Return [x, y] of the center of cell containing provided text 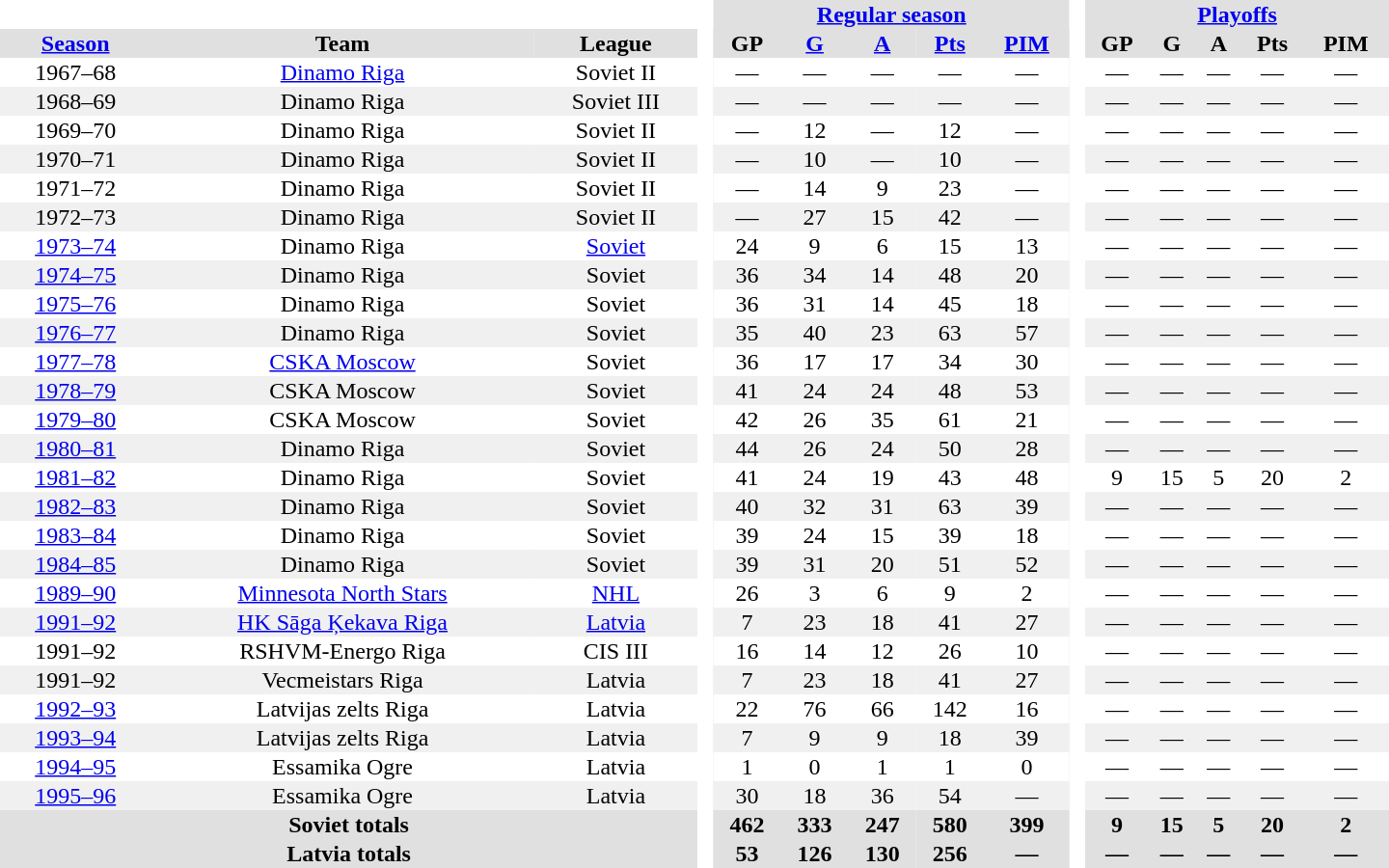
1994–95 [75, 767]
1981–82 [75, 477]
580 [950, 825]
28 [1026, 448]
130 [883, 854]
1980–81 [75, 448]
Vecmeistars Riga [341, 680]
247 [883, 825]
256 [950, 854]
43 [950, 477]
13 [1026, 246]
Team [341, 43]
Regular season [891, 14]
Season [75, 43]
1976–77 [75, 333]
126 [815, 854]
Latvia totals [349, 854]
RSHVM-Energo Riga [341, 651]
1982–83 [75, 506]
462 [747, 825]
399 [1026, 825]
32 [815, 506]
1995–96 [75, 796]
1992–93 [75, 709]
1978–79 [75, 391]
1967–68 [75, 72]
HK Sāga Ķekava Riga [341, 622]
1971–72 [75, 188]
Soviet III [616, 101]
52 [1026, 564]
44 [747, 448]
Playoffs [1237, 14]
50 [950, 448]
1979–80 [75, 420]
19 [883, 477]
1968–69 [75, 101]
League [616, 43]
1969–70 [75, 130]
61 [950, 420]
66 [883, 709]
1983–84 [75, 535]
1993–94 [75, 738]
45 [950, 304]
1970–71 [75, 159]
1974–75 [75, 275]
NHL [616, 593]
333 [815, 825]
57 [1026, 333]
Soviet totals [349, 825]
22 [747, 709]
76 [815, 709]
54 [950, 796]
3 [815, 593]
Minnesota North Stars [341, 593]
1984–85 [75, 564]
142 [950, 709]
1977–78 [75, 362]
CIS III [616, 651]
51 [950, 564]
21 [1026, 420]
1975–76 [75, 304]
1989–90 [75, 593]
1973–74 [75, 246]
1972–73 [75, 217]
